Find where the given text appears and provide that cell's center as [x, y] coordinate. 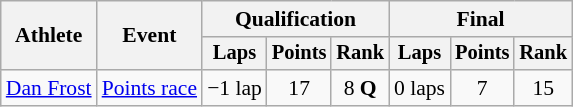
17 [299, 88]
0 laps [420, 88]
Event [150, 36]
7 [482, 88]
Points race [150, 88]
Dan Frost [49, 88]
Final [480, 19]
15 [543, 88]
Athlete [49, 36]
Qualification [296, 19]
−1 lap [234, 88]
8 Q [360, 88]
